Detect which cell encompasses the target text, then output its [x, y] center coordinate. 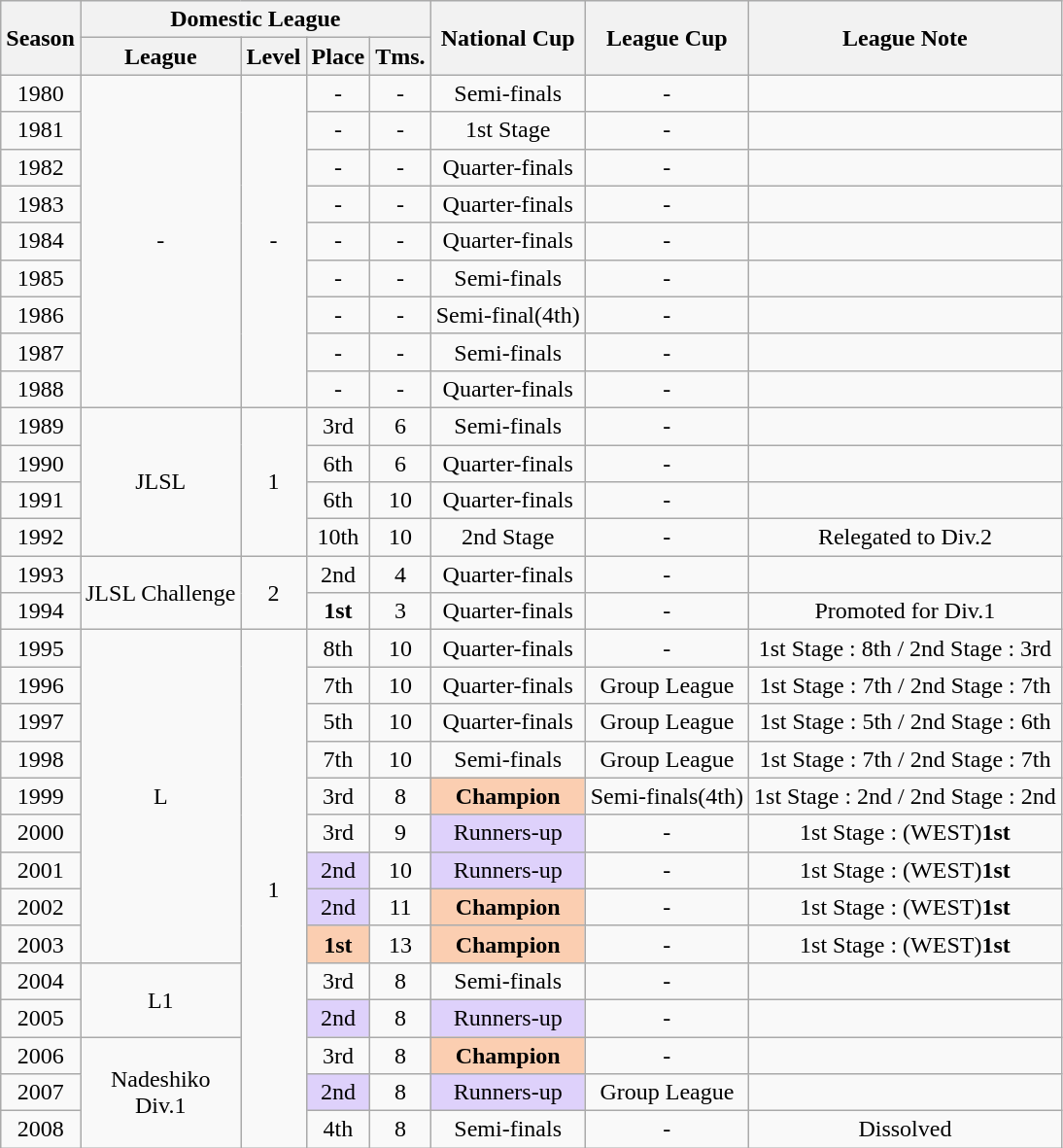
3 [400, 611]
1983 [41, 204]
L1 [159, 999]
Place [338, 56]
1992 [41, 538]
League Note [906, 38]
1st Stage : 5th / 2nd Stage : 6th [906, 722]
1985 [41, 278]
1986 [41, 315]
2008 [41, 1130]
1988 [41, 389]
2nd Stage [507, 538]
2 [274, 593]
11 [400, 907]
1st Stage : 2nd / 2nd Stage : 2nd [906, 796]
2000 [41, 833]
L [159, 797]
Promoted for Div.1 [906, 611]
4th [338, 1130]
2001 [41, 870]
Relegated to Div.2 [906, 538]
Domestic League [255, 19]
Level [274, 56]
1982 [41, 167]
2004 [41, 981]
Semi-finals(4th) [667, 796]
Semi-final(4th) [507, 315]
2006 [41, 1055]
1st Stage : 8th / 2nd Stage : 3rd [906, 648]
Season [41, 38]
1st Stage [507, 130]
5th [338, 722]
League [159, 56]
National Cup [507, 38]
JLSL Challenge [159, 593]
Dissolved [906, 1130]
2007 [41, 1093]
1981 [41, 130]
1996 [41, 685]
2003 [41, 944]
Tms. [400, 56]
1994 [41, 611]
1995 [41, 648]
10th [338, 538]
1998 [41, 759]
1987 [41, 352]
4 [400, 574]
9 [400, 833]
1991 [41, 501]
League Cup [667, 38]
NadeshikoDiv.1 [159, 1092]
1990 [41, 464]
1993 [41, 574]
JLSL [159, 481]
2005 [41, 1018]
8th [338, 648]
1997 [41, 722]
13 [400, 944]
1980 [41, 93]
2002 [41, 907]
1999 [41, 796]
1989 [41, 426]
1984 [41, 241]
